Provide the [x, y] coordinate of the cell's center where the given text is located.  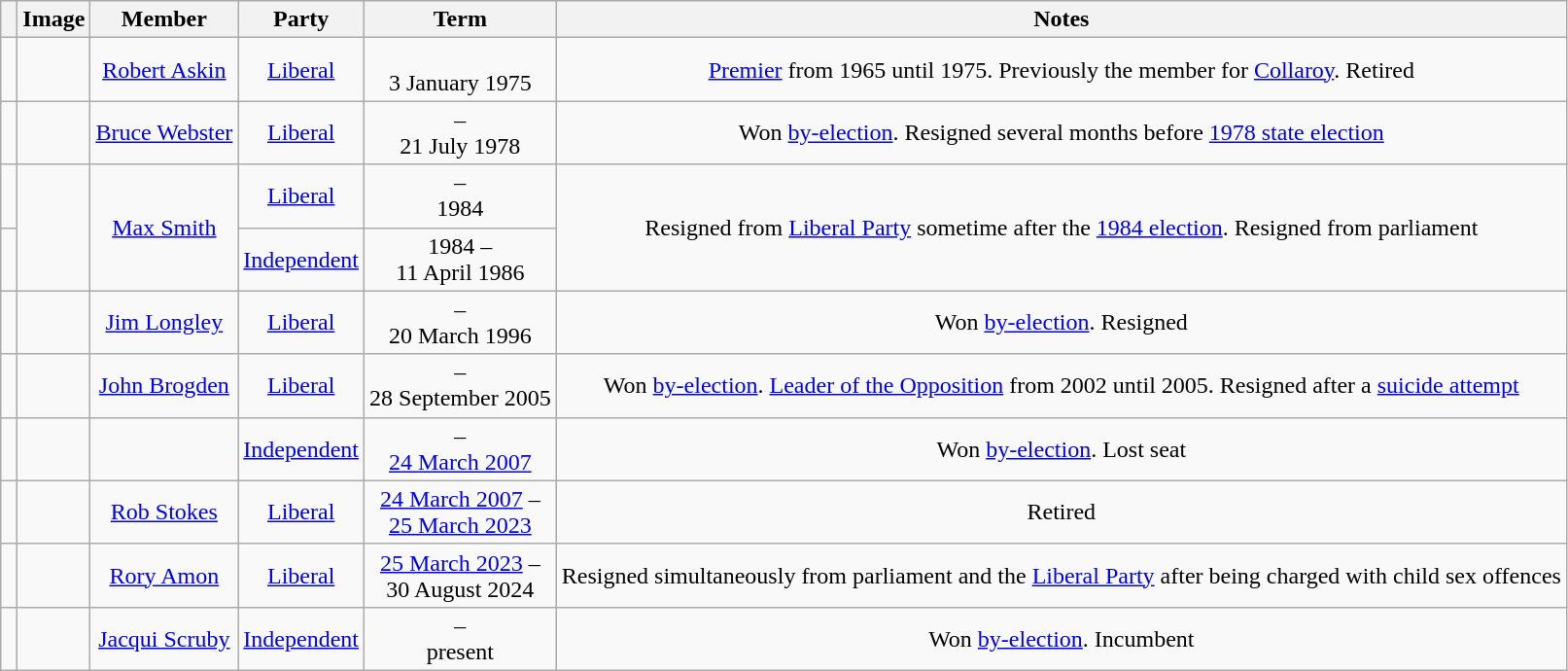
Retired [1062, 512]
– 1984 [461, 196]
Resigned from Liberal Party sometime after the 1984 election. Resigned from parliament [1062, 228]
– present [461, 638]
24 March 2007 – 25 March 2023 [461, 512]
Notes [1062, 19]
Robert Askin [164, 70]
Term [461, 19]
– 20 March 1996 [461, 323]
3 January 1975 [461, 70]
Jim Longley [164, 323]
Won by-election. Resigned several months before 1978 state election [1062, 132]
– 24 March 2007 [461, 449]
John Brogden [164, 385]
Party [301, 19]
Resigned simultaneously from parliament and the Liberal Party after being charged with child sex offences [1062, 576]
25 March 2023 – 30 August 2024 [461, 576]
Max Smith [164, 228]
Won by-election. Leader of the Opposition from 2002 until 2005. Resigned after a suicide attempt [1062, 385]
Won by-election. Incumbent [1062, 638]
Member [164, 19]
Won by-election. Resigned [1062, 323]
– 21 July 1978 [461, 132]
Won by-election. Lost seat [1062, 449]
Premier from 1965 until 1975. Previously the member for Collaroy. Retired [1062, 70]
Rob Stokes [164, 512]
– 28 September 2005 [461, 385]
Image [54, 19]
Bruce Webster [164, 132]
Jacqui Scruby [164, 638]
1984 – 11 April 1986 [461, 259]
Rory Amon [164, 576]
